For the text-containing cell, return its midpoint in (X, Y) coordinate format. 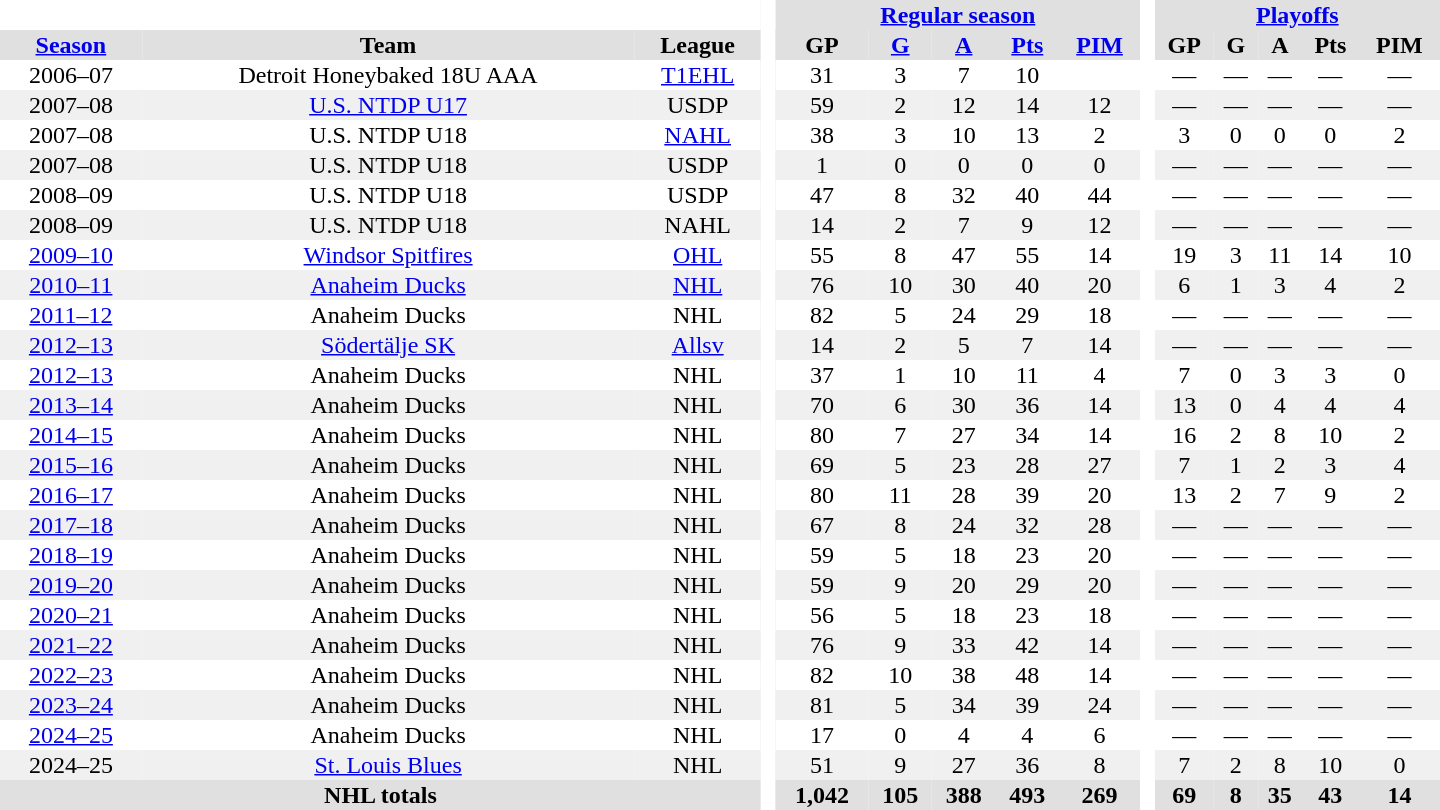
388 (964, 795)
Allsv (698, 345)
2011–12 (71, 315)
48 (1028, 675)
269 (1100, 795)
2023–24 (71, 705)
T1EHL (698, 75)
2021–22 (71, 645)
2013–14 (71, 405)
2022–23 (71, 675)
2014–15 (71, 435)
2020–21 (71, 615)
33 (964, 645)
U.S. NTDP U17 (388, 105)
81 (822, 705)
Detroit Honeybaked 18U AAA (388, 75)
2006–07 (71, 75)
1,042 (822, 795)
2009–10 (71, 255)
2010–11 (71, 285)
17 (822, 735)
44 (1100, 195)
2017–18 (71, 525)
105 (900, 795)
2019–20 (71, 585)
OHL (698, 255)
67 (822, 525)
Windsor Spitfires (388, 255)
St. Louis Blues (388, 765)
Södertälje SK (388, 345)
19 (1184, 255)
Regular season (958, 15)
37 (822, 375)
2018–19 (71, 555)
31 (822, 75)
56 (822, 615)
43 (1330, 795)
51 (822, 765)
Playoffs (1298, 15)
Season (71, 45)
70 (822, 405)
2015–16 (71, 465)
Team (388, 45)
2016–17 (71, 495)
16 (1184, 435)
493 (1028, 795)
42 (1028, 645)
League (698, 45)
35 (1280, 795)
NHL totals (380, 795)
